Capture the cell that displays the provided text and extract its (x, y) central coordinate. 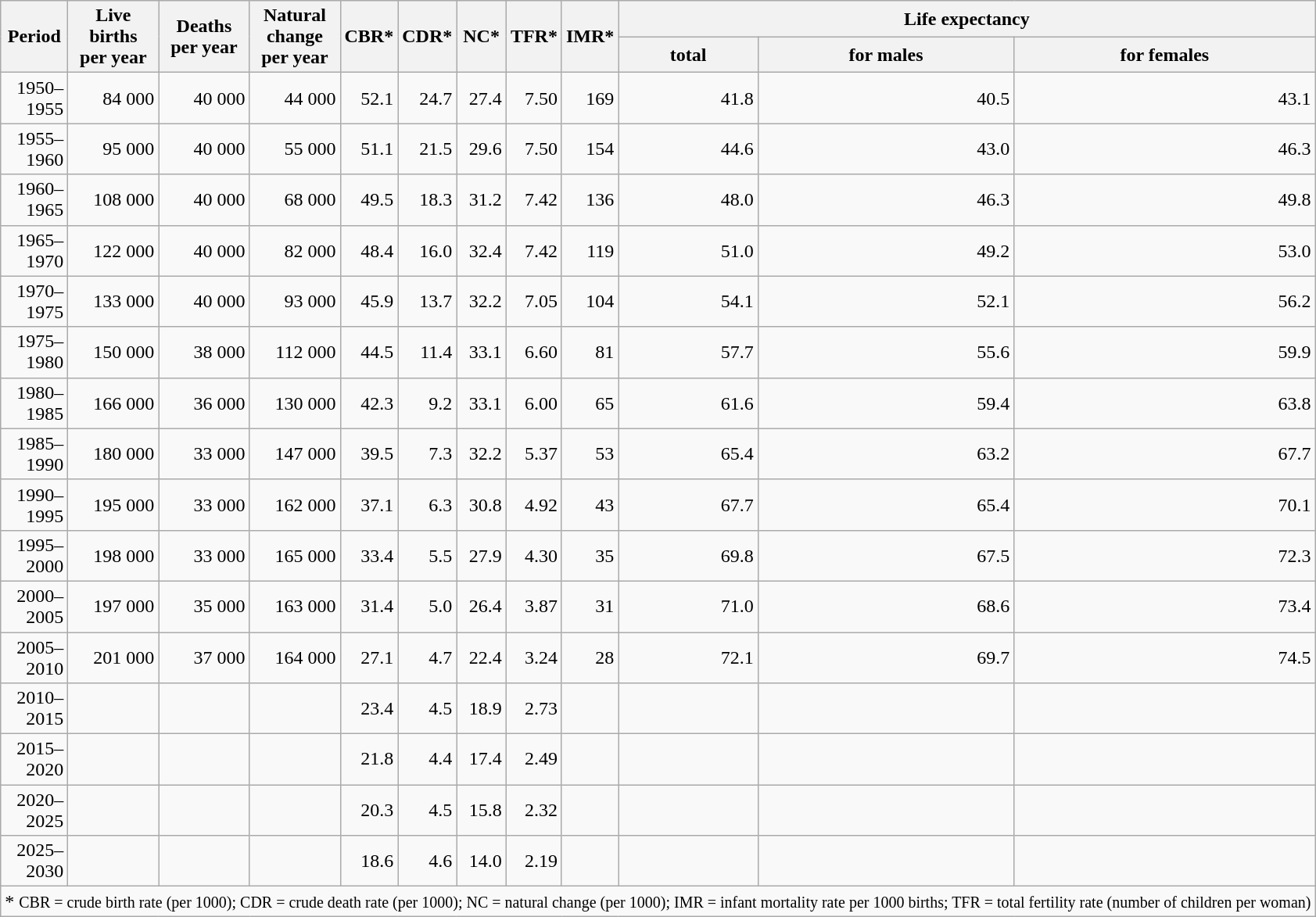
48.4 (369, 250)
5.0 (427, 607)
49.5 (369, 200)
2.49 (533, 760)
55.6 (886, 352)
18.6 (369, 861)
36 000 (204, 403)
169 (590, 99)
1970–1975 (34, 302)
2.19 (533, 861)
93 000 (295, 302)
30.8 (482, 505)
1980–1985 (34, 403)
31 (590, 607)
5.5 (427, 555)
21.8 (369, 760)
15.8 (482, 810)
2.73 (533, 708)
44 000 (295, 99)
72.3 (1165, 555)
21.5 (427, 149)
18.9 (482, 708)
31.2 (482, 200)
71.0 (688, 607)
164 000 (295, 657)
154 (590, 149)
104 (590, 302)
57.7 (688, 352)
69.7 (886, 657)
53.0 (1165, 250)
54.1 (688, 302)
37 000 (204, 657)
Live birthsper year (113, 37)
65 (590, 403)
150 000 (113, 352)
NC* (482, 37)
1975–1980 (34, 352)
11.4 (427, 352)
162 000 (295, 505)
27.4 (482, 99)
198 000 (113, 555)
3.87 (533, 607)
Deathsper year (204, 37)
13.7 (427, 302)
1960–1965 (34, 200)
total (688, 55)
63.2 (886, 453)
9.2 (427, 403)
2.32 (533, 810)
201 000 (113, 657)
6.3 (427, 505)
133 000 (113, 302)
22.4 (482, 657)
51.1 (369, 149)
42.3 (369, 403)
3.24 (533, 657)
2000–2005 (34, 607)
59.9 (1165, 352)
2020–2025 (34, 810)
44.6 (688, 149)
27.1 (369, 657)
28 (590, 657)
55 000 (295, 149)
69.8 (688, 555)
122 000 (113, 250)
49.8 (1165, 200)
5.37 (533, 453)
39.5 (369, 453)
180 000 (113, 453)
119 (590, 250)
81 (590, 352)
48.0 (688, 200)
40.5 (886, 99)
TFR* (533, 37)
CDR* (427, 37)
130 000 (295, 403)
4.7 (427, 657)
7.05 (533, 302)
41.8 (688, 99)
1950–1955 (34, 99)
147 000 (295, 453)
70.1 (1165, 505)
Life expectancy (966, 19)
4.92 (533, 505)
for females (1165, 55)
6.60 (533, 352)
136 (590, 200)
37.1 (369, 505)
74.5 (1165, 657)
68 000 (295, 200)
1965–1970 (34, 250)
32.4 (482, 250)
1955–1960 (34, 149)
45.9 (369, 302)
67.5 (886, 555)
16.0 (427, 250)
2025–2030 (34, 861)
29.6 (482, 149)
84 000 (113, 99)
82 000 (295, 250)
59.4 (886, 403)
7.3 (427, 453)
56.2 (1165, 302)
4.30 (533, 555)
for males (886, 55)
63.8 (1165, 403)
Natural changeper year (295, 37)
51.0 (688, 250)
112 000 (295, 352)
31.4 (369, 607)
IMR* (590, 37)
2010–2015 (34, 708)
43.0 (886, 149)
38 000 (204, 352)
1985–1990 (34, 453)
CBR* (369, 37)
18.3 (427, 200)
53 (590, 453)
44.5 (369, 352)
166 000 (113, 403)
95 000 (113, 149)
6.00 (533, 403)
35 000 (204, 607)
26.4 (482, 607)
165 000 (295, 555)
35 (590, 555)
4.4 (427, 760)
49.2 (886, 250)
2005–2010 (34, 657)
27.9 (482, 555)
33.4 (369, 555)
61.6 (688, 403)
108 000 (113, 200)
2015–2020 (34, 760)
72.1 (688, 657)
1995–2000 (34, 555)
43 (590, 505)
163 000 (295, 607)
1990–1995 (34, 505)
20.3 (369, 810)
4.6 (427, 861)
Period (34, 37)
17.4 (482, 760)
14.0 (482, 861)
197 000 (113, 607)
23.4 (369, 708)
43.1 (1165, 99)
24.7 (427, 99)
195 000 (113, 505)
73.4 (1165, 607)
68.6 (886, 607)
